Locate the cell with the specified text and output its [x, y] center coordinate. 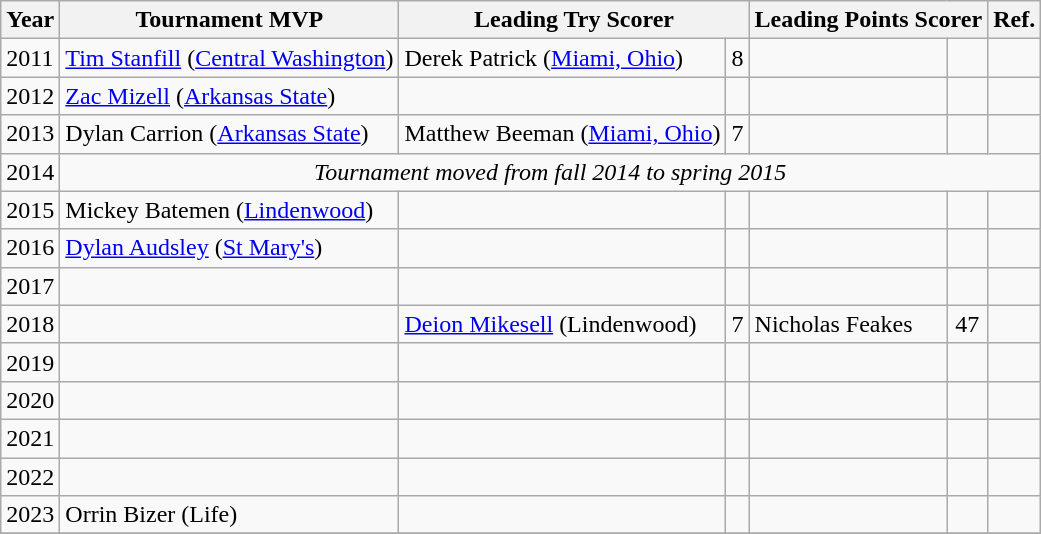
Mickey Batemen (Lindenwood) [230, 210]
Zac Mizell (Arkansas State) [230, 96]
2019 [30, 362]
Ref. [1014, 20]
2012 [30, 96]
Dylan Carrion (Arkansas State) [230, 134]
2017 [30, 286]
2015 [30, 210]
Year [30, 20]
Derek Patrick (Miami, Ohio) [562, 58]
Tournament MVP [230, 20]
Tim Stanfill (Central Washington) [230, 58]
Orrin Bizer (Life) [230, 515]
Deion Mikesell (Lindenwood) [562, 324]
Nicholas Feakes [848, 324]
Leading Try Scorer [574, 20]
Matthew Beeman (Miami, Ohio) [562, 134]
2013 [30, 134]
Tournament moved from fall 2014 to spring 2015 [550, 172]
Dylan Audsley (St Mary's) [230, 248]
47 [968, 324]
2021 [30, 438]
2018 [30, 324]
2020 [30, 400]
Leading Points Scorer [868, 20]
2016 [30, 248]
2023 [30, 515]
8 [738, 58]
2022 [30, 477]
2011 [30, 58]
2014 [30, 172]
